Return the (X, Y) coordinate for the center point of the cell that contains the specified text.  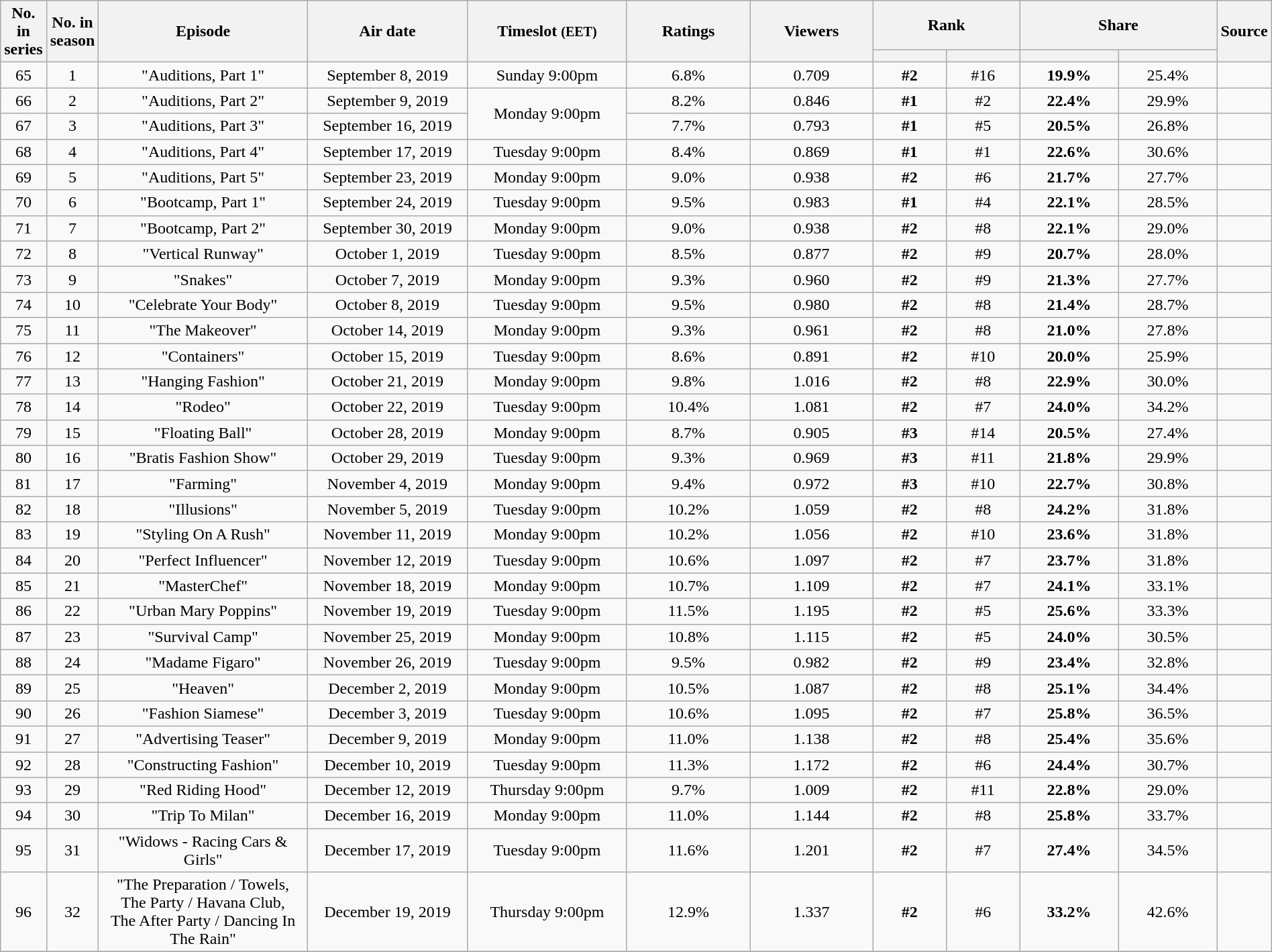
0.969 (812, 458)
"Auditions, Part 2" (203, 101)
30.0% (1167, 382)
5 (72, 177)
0.983 (812, 203)
#16 (983, 75)
86 (23, 611)
88 (23, 662)
70 (23, 203)
15 (72, 433)
21 (72, 586)
0.869 (812, 152)
December 16, 2019 (387, 816)
34.2% (1167, 407)
9.4% (688, 484)
30.5% (1167, 637)
"Auditions, Part 3" (203, 126)
78 (23, 407)
0.960 (812, 279)
1.059 (812, 509)
23.7% (1069, 560)
Viewers (812, 32)
"Heaven" (203, 688)
November 5, 2019 (387, 509)
8.2% (688, 101)
20.7% (1069, 254)
67 (23, 126)
33.3% (1167, 611)
September 8, 2019 (387, 75)
September 23, 2019 (387, 177)
26.8% (1167, 126)
10.5% (688, 688)
79 (23, 433)
21.8% (1069, 458)
"Vertical Runway" (203, 254)
"Bratis Fashion Show" (203, 458)
Air date (387, 32)
1.009 (812, 790)
0.972 (812, 484)
34.4% (1167, 688)
75 (23, 330)
27.8% (1167, 330)
1.109 (812, 586)
72 (23, 254)
28.0% (1167, 254)
Episode (203, 32)
25.1% (1069, 688)
74 (23, 305)
7 (72, 228)
November 4, 2019 (387, 484)
22.4% (1069, 101)
September 17, 2019 (387, 152)
December 3, 2019 (387, 713)
82 (23, 509)
8.7% (688, 433)
28.7% (1167, 305)
89 (23, 688)
28.5% (1167, 203)
October 7, 2019 (387, 279)
25.6% (1069, 611)
"Farming" (203, 484)
0.891 (812, 356)
24.4% (1069, 764)
"Urban Mary Poppins" (203, 611)
November 11, 2019 (387, 535)
29 (72, 790)
10 (72, 305)
22 (72, 611)
"Containers" (203, 356)
28 (72, 764)
October 22, 2019 (387, 407)
"Red Riding Hood" (203, 790)
80 (23, 458)
"Fashion Siamese" (203, 713)
3 (72, 126)
25.9% (1167, 356)
10.7% (688, 586)
32 (72, 912)
66 (23, 101)
7.7% (688, 126)
19.9% (1069, 75)
30.6% (1167, 152)
Timeslot (EET) (547, 32)
21.0% (1069, 330)
Share (1118, 25)
68 (23, 152)
0.877 (812, 254)
94 (23, 816)
December 2, 2019 (387, 688)
0.709 (812, 75)
0.980 (812, 305)
8.5% (688, 254)
"Trip To Milan" (203, 816)
22.9% (1069, 382)
85 (23, 586)
"Widows - Racing Cars & Girls" (203, 851)
"Hanging Fashion" (203, 382)
22.6% (1069, 152)
34.5% (1167, 851)
December 9, 2019 (387, 739)
20 (72, 560)
"Madame Figaro" (203, 662)
0.846 (812, 101)
September 24, 2019 (387, 203)
1.195 (812, 611)
Sunday 9:00pm (547, 75)
22.8% (1069, 790)
26 (72, 713)
"Advertising Teaser" (203, 739)
21.7% (1069, 177)
27 (72, 739)
96 (23, 912)
69 (23, 177)
December 17, 2019 (387, 851)
0.905 (812, 433)
14 (72, 407)
November 12, 2019 (387, 560)
1 (72, 75)
12 (72, 356)
"The Preparation / Towels, The Party / Havana Club, The After Party / Dancing In The Rain" (203, 912)
13 (72, 382)
20.0% (1069, 356)
23.4% (1069, 662)
91 (23, 739)
1.201 (812, 851)
9.8% (688, 382)
31 (72, 851)
1.081 (812, 407)
"Auditions, Part 5" (203, 177)
30.8% (1167, 484)
"MasterChef" (203, 586)
17 (72, 484)
"Rodeo" (203, 407)
1.016 (812, 382)
25 (72, 688)
21.3% (1069, 279)
December 12, 2019 (387, 790)
1.056 (812, 535)
65 (23, 75)
6.8% (688, 75)
22.7% (1069, 484)
1.144 (812, 816)
11 (72, 330)
1.087 (812, 688)
32.8% (1167, 662)
"Auditions, Part 4" (203, 152)
11.6% (688, 851)
Rank (946, 25)
1.095 (812, 713)
24 (72, 662)
"Styling On A Rush" (203, 535)
90 (23, 713)
8.6% (688, 356)
December 10, 2019 (387, 764)
12.9% (688, 912)
1.172 (812, 764)
8 (72, 254)
92 (23, 764)
6 (72, 203)
No. inseries (23, 32)
#14 (983, 433)
Ratings (688, 32)
September 30, 2019 (387, 228)
0.961 (812, 330)
1.115 (812, 637)
18 (72, 509)
Source (1244, 32)
"Illusions" (203, 509)
November 19, 2019 (387, 611)
0.982 (812, 662)
"Survival Camp" (203, 637)
"Bootcamp, Part 1" (203, 203)
33.2% (1069, 912)
8.4% (688, 152)
71 (23, 228)
November 18, 2019 (387, 586)
1.337 (812, 912)
36.5% (1167, 713)
November 25, 2019 (387, 637)
24.2% (1069, 509)
2 (72, 101)
9 (72, 279)
81 (23, 484)
76 (23, 356)
9.7% (688, 790)
42.6% (1167, 912)
"Auditions, Part 1" (203, 75)
October 1, 2019 (387, 254)
23.6% (1069, 535)
#4 (983, 203)
87 (23, 637)
October 8, 2019 (387, 305)
December 19, 2019 (387, 912)
30 (72, 816)
30.7% (1167, 764)
16 (72, 458)
33.7% (1167, 816)
October 15, 2019 (387, 356)
October 21, 2019 (387, 382)
83 (23, 535)
1.097 (812, 560)
0.793 (812, 126)
September 16, 2019 (387, 126)
10.4% (688, 407)
93 (23, 790)
21.4% (1069, 305)
11.5% (688, 611)
No. inseason (72, 32)
1.138 (812, 739)
September 9, 2019 (387, 101)
"The Makeover" (203, 330)
November 26, 2019 (387, 662)
11.3% (688, 764)
October 29, 2019 (387, 458)
"Bootcamp, Part 2" (203, 228)
33.1% (1167, 586)
"Snakes" (203, 279)
23 (72, 637)
77 (23, 382)
84 (23, 560)
10.8% (688, 637)
October 28, 2019 (387, 433)
19 (72, 535)
4 (72, 152)
35.6% (1167, 739)
24.1% (1069, 586)
95 (23, 851)
October 14, 2019 (387, 330)
"Floating Ball" (203, 433)
"Celebrate Your Body" (203, 305)
73 (23, 279)
"Perfect Influencer" (203, 560)
"Constructing Fashion" (203, 764)
